Pinpoint the cell where the given text exists, returning its (x, y) midpoint coordinate. 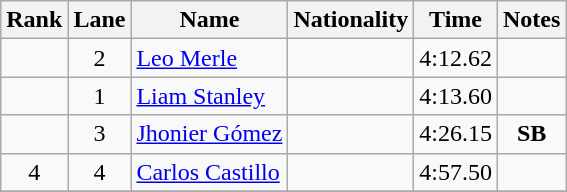
SB (531, 134)
4:57.50 (456, 172)
1 (100, 96)
4:26.15 (456, 134)
Rank (34, 20)
4:12.62 (456, 58)
Carlos Castillo (210, 172)
Name (210, 20)
Time (456, 20)
3 (100, 134)
Leo Merle (210, 58)
Nationality (351, 20)
Notes (531, 20)
Lane (100, 20)
Jhonier Gómez (210, 134)
Liam Stanley (210, 96)
4:13.60 (456, 96)
2 (100, 58)
